Provide the [X, Y] coordinate of the cell's center where the given text is located.  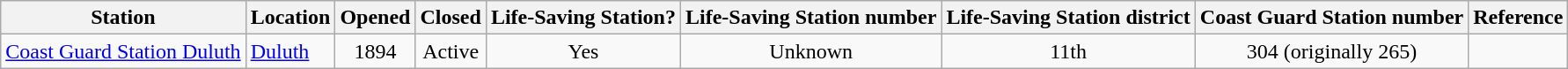
Opened [375, 18]
Station [123, 18]
1894 [375, 51]
Yes [583, 51]
Location [290, 18]
11th [1068, 51]
Life-Saving Station? [583, 18]
Duluth [290, 51]
Coast Guard Station number [1331, 18]
304 (originally 265) [1331, 51]
Reference [1519, 18]
Life-Saving Station district [1068, 18]
Unknown [810, 51]
Life-Saving Station number [810, 18]
Active [451, 51]
Closed [451, 18]
Coast Guard Station Duluth [123, 51]
